From the cell containing the given text, extract its center point as [X, Y] coordinate. 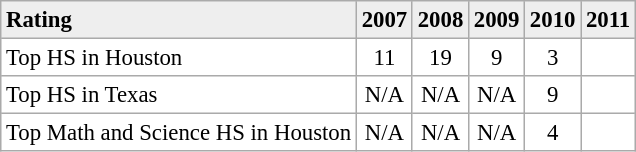
Top HS in Texas [179, 95]
Rating [179, 20]
2008 [440, 20]
2009 [497, 20]
4 [553, 132]
19 [440, 57]
2010 [553, 20]
2007 [384, 20]
2011 [608, 20]
3 [553, 57]
Top HS in Houston [179, 57]
11 [384, 57]
Top Math and Science HS in Houston [179, 132]
